Scan for the cell matching the given text and deliver its (X, Y) coordinate at center. 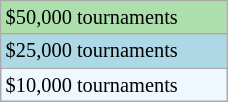
$50,000 tournaments (114, 17)
$25,000 tournaments (114, 51)
$10,000 tournaments (114, 85)
